Return [X, Y] of the center of cell containing provided text 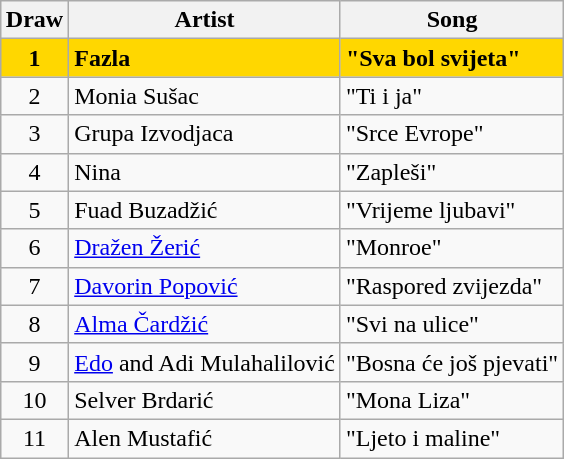
Alma Čardžić [205, 324]
"Zapleši" [452, 172]
9 [34, 362]
Grupa Izvodjaca [205, 134]
Monia Sušac [205, 96]
8 [34, 324]
"Srce Evrope" [452, 134]
4 [34, 172]
"Ljeto i maline" [452, 438]
6 [34, 248]
Fuad Buzadžić [205, 210]
11 [34, 438]
3 [34, 134]
"Vrijeme ljubavi" [452, 210]
"Mona Liza" [452, 400]
Edo and Adi Mulahalilović [205, 362]
"Raspored zvijezda" [452, 286]
Nina [205, 172]
Song [452, 20]
7 [34, 286]
5 [34, 210]
Dražen Žerić [205, 248]
1 [34, 58]
Draw [34, 20]
"Monroe" [452, 248]
"Svi na ulice" [452, 324]
"Bosna će još pjevati" [452, 362]
10 [34, 400]
"Sva bol svijeta" [452, 58]
Selver Brdarić [205, 400]
2 [34, 96]
Alen Mustafić [205, 438]
Davorin Popović [205, 286]
Artist [205, 20]
Fazla [205, 58]
"Ti i ja" [452, 96]
